For the text-containing cell, return its midpoint in (X, Y) coordinate format. 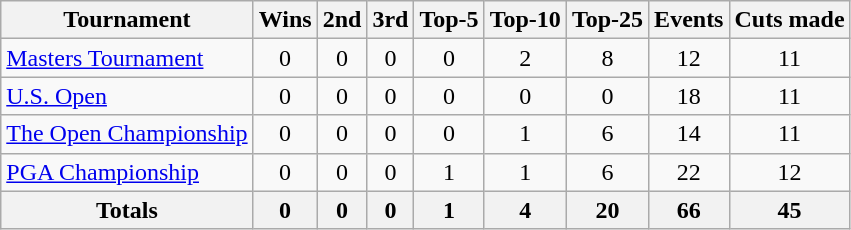
22 (689, 172)
U.S. Open (127, 96)
Cuts made (790, 20)
Wins (285, 20)
PGA Championship (127, 172)
3rd (390, 20)
66 (689, 210)
Totals (127, 210)
2 (525, 58)
The Open Championship (127, 134)
Masters Tournament (127, 58)
Top-10 (525, 20)
Events (689, 20)
Tournament (127, 20)
Top-25 (607, 20)
Top-5 (449, 20)
4 (525, 210)
14 (689, 134)
18 (689, 96)
2nd (342, 20)
45 (790, 210)
20 (607, 210)
8 (607, 58)
